Locate the cell with the specified text and output its [x, y] center coordinate. 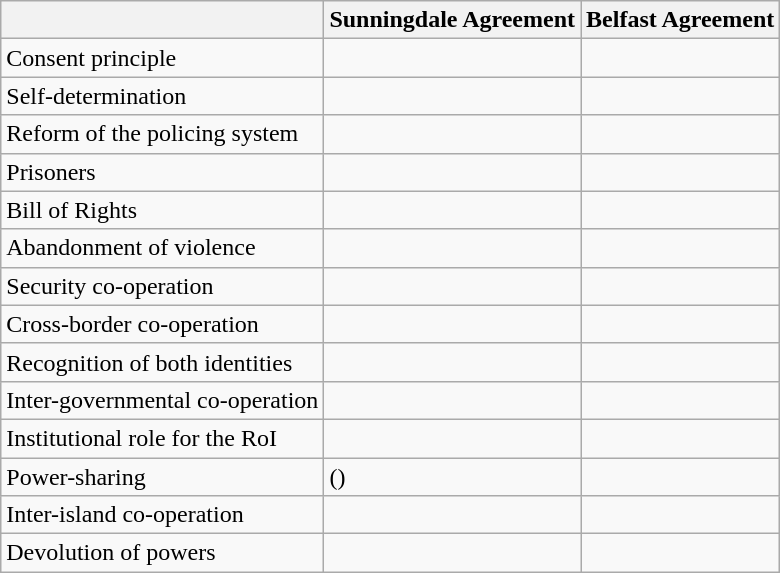
Institutional role for the RoI [162, 438]
Inter-island co-operation [162, 515]
Reform of the policing system [162, 134]
() [452, 477]
Belfast Agreement [680, 20]
Sunningdale Agreement [452, 20]
Abandonment of violence [162, 248]
Self-determination [162, 96]
Recognition of both identities [162, 362]
Devolution of powers [162, 553]
Cross-border co-operation [162, 324]
Power-sharing [162, 477]
Prisoners [162, 172]
Inter-governmental co-operation [162, 400]
Consent principle [162, 58]
Bill of Rights [162, 210]
Security co-operation [162, 286]
